Output the (x, y) coordinate of the center of the cell containing the given text.  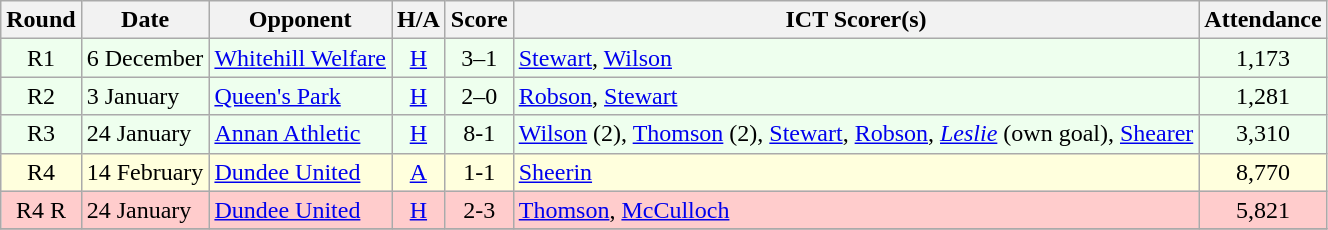
3,310 (1263, 134)
Score (479, 20)
Sheerin (856, 172)
3 January (145, 96)
Thomson, McCulloch (856, 210)
8,770 (1263, 172)
Attendance (1263, 20)
8-1 (479, 134)
2–0 (479, 96)
R4 (41, 172)
R4 R (41, 210)
Annan Athletic (300, 134)
2-3 (479, 210)
Opponent (300, 20)
6 December (145, 58)
Wilson (2), Thomson (2), Stewart, Robson, Leslie (own goal), Shearer (856, 134)
Robson, Stewart (856, 96)
A (419, 172)
R1 (41, 58)
Date (145, 20)
Stewart, Wilson (856, 58)
Queen's Park (300, 96)
H/A (419, 20)
14 February (145, 172)
5,821 (1263, 210)
Round (41, 20)
1,173 (1263, 58)
Whitehill Welfare (300, 58)
R2 (41, 96)
ICT Scorer(s) (856, 20)
R3 (41, 134)
1,281 (1263, 96)
1-1 (479, 172)
3–1 (479, 58)
